From the cell containing the given text, extract its center point as [x, y] coordinate. 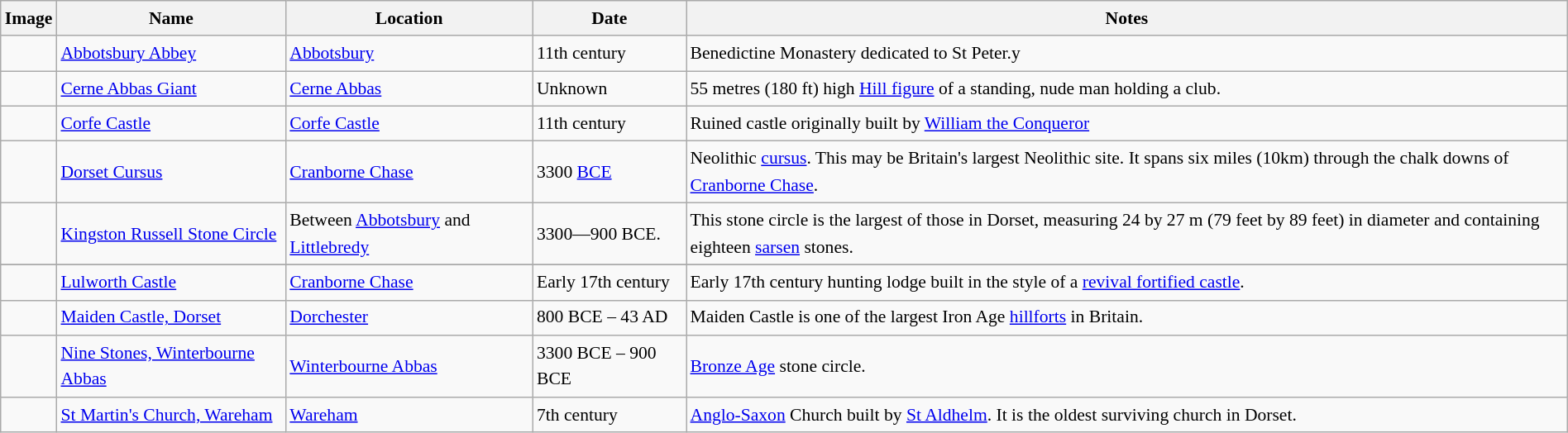
Abbotsbury [409, 55]
Abbotsbury Abbey [170, 55]
3300 BCE – 900 BCE [610, 367]
Maiden Castle is one of the largest Iron Age hillforts in Britain. [1127, 319]
Neolithic cursus. This may be Britain's largest Neolithic site. It spans six miles (10km) through the chalk downs of Cranborne Chase. [1127, 172]
Notes [1127, 18]
Kingston Russell Stone Circle [170, 235]
Cerne Abbas Giant [170, 89]
Name [170, 18]
Early 17th century [610, 283]
Dorchester [409, 319]
7th century [610, 415]
Benedictine Monastery dedicated to St Peter.y [1127, 55]
Early 17th century hunting lodge built in the style of a revival fortified castle. [1127, 283]
Nine Stones, Winterbourne Abbas [170, 367]
Bronze Age stone circle. [1127, 367]
St Martin's Church, Wareham [170, 415]
55 metres (180 ft) high Hill figure of a standing, nude man holding a club. [1127, 89]
Maiden Castle, Dorset [170, 319]
This stone circle is the largest of those in Dorset, measuring 24 by 27 m (79 feet by 89 feet) in diameter and containing eighteen sarsen stones. [1127, 235]
Dorset Cursus [170, 172]
Between Abbotsbury and Littlebredy [409, 235]
Image [29, 18]
Ruined castle originally built by William the Conqueror [1127, 124]
Lulworth Castle [170, 283]
Date [610, 18]
Cerne Abbas [409, 89]
3300—900 BCE. [610, 235]
Unknown [610, 89]
800 BCE – 43 AD [610, 319]
Location [409, 18]
Anglo-Saxon Church built by St Aldhelm. It is the oldest surviving church in Dorset. [1127, 415]
3300 BCE [610, 172]
Wareham [409, 415]
Winterbourne Abbas [409, 367]
